Provide the (X, Y) coordinate of the cell's center where the given text is located.  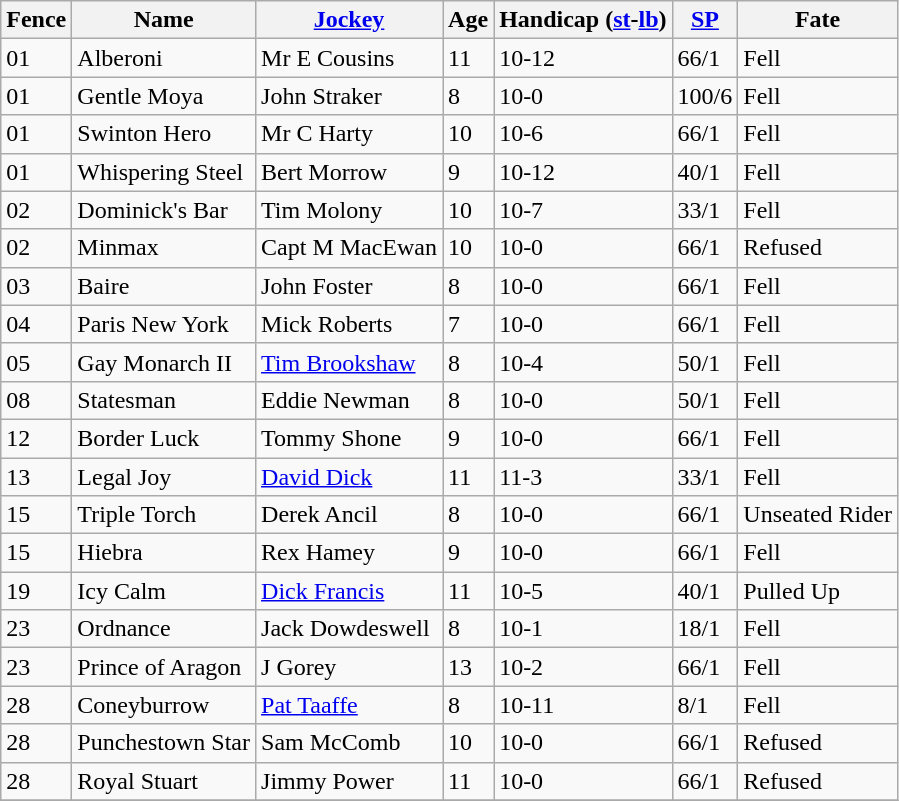
Jockey (350, 20)
Mr E Cousins (350, 58)
Pulled Up (818, 591)
Mr C Harty (350, 134)
Pat Taaffe (350, 705)
Statesman (164, 400)
Tommy Shone (350, 438)
Dominick's Bar (164, 210)
Alberoni (164, 58)
Border Luck (164, 438)
7 (468, 324)
David Dick (350, 477)
10-2 (583, 667)
Coneyburrow (164, 705)
Baire (164, 286)
11-3 (583, 477)
10-5 (583, 591)
SP (705, 20)
Tim Brookshaw (350, 362)
100/6 (705, 96)
John Foster (350, 286)
18/1 (705, 629)
Jack Dowdeswell (350, 629)
Mick Roberts (350, 324)
Name (164, 20)
Swinton Hero (164, 134)
J Gorey (350, 667)
Hiebra (164, 553)
05 (36, 362)
Dick Francis (350, 591)
Age (468, 20)
Unseated Rider (818, 515)
John Straker (350, 96)
Prince of Aragon (164, 667)
10-1 (583, 629)
19 (36, 591)
Ordnance (164, 629)
Fate (818, 20)
10-7 (583, 210)
Bert Morrow (350, 172)
Fence (36, 20)
03 (36, 286)
Triple Torch (164, 515)
Capt M MacEwan (350, 248)
10-4 (583, 362)
Paris New York (164, 324)
Jimmy Power (350, 781)
Gay Monarch II (164, 362)
Whispering Steel (164, 172)
12 (36, 438)
04 (36, 324)
Gentle Moya (164, 96)
Handicap (st-lb) (583, 20)
8/1 (705, 705)
Royal Stuart (164, 781)
10-6 (583, 134)
Legal Joy (164, 477)
Icy Calm (164, 591)
Tim Molony (350, 210)
Punchestown Star (164, 743)
Rex Hamey (350, 553)
08 (36, 400)
Sam McComb (350, 743)
Minmax (164, 248)
10-11 (583, 705)
Derek Ancil (350, 515)
Eddie Newman (350, 400)
